Find where the given text appears and provide that cell's center as (x, y) coordinate. 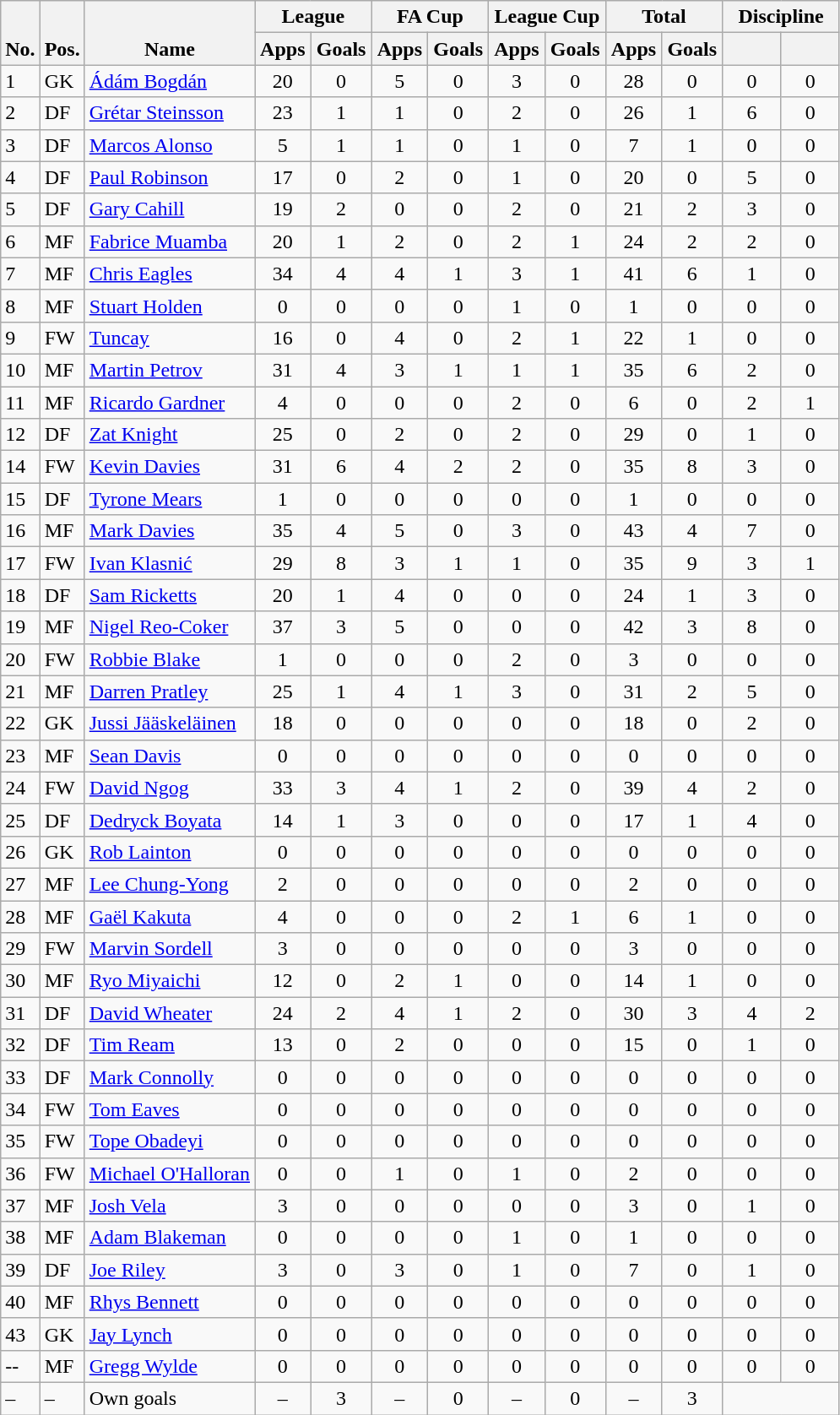
FA Cup (431, 17)
Josh Vela (169, 1206)
Paul Robinson (169, 177)
Fabrice Muamba (169, 241)
David Wheater (169, 1013)
Ivan Klasnić (169, 563)
Kevin Davies (169, 467)
36 (20, 1174)
League (314, 17)
Tope Obadeyi (169, 1141)
27 (20, 884)
Tuncay (169, 338)
Dedryck Boyata (169, 820)
41 (633, 274)
11 (20, 403)
Mark Connolly (169, 1077)
32 (20, 1045)
Tyrone Mears (169, 499)
Martin Petrov (169, 370)
Lee Chung-Yong (169, 884)
Name (169, 33)
Gary Cahill (169, 209)
42 (633, 627)
Tom Eaves (169, 1109)
Chris Eagles (169, 274)
Gregg Wylde (169, 1366)
League Cup (547, 17)
Pos. (62, 33)
10 (20, 370)
Tim Ream (169, 1045)
Sean Davis (169, 756)
Robbie Blake (169, 659)
Mark Davies (169, 531)
Adam Blakeman (169, 1238)
Ádám Bogdán (169, 81)
No. (20, 33)
Joe Riley (169, 1270)
David Ngog (169, 788)
Marvin Sordell (169, 949)
Marcos Alonso (169, 145)
Total (664, 17)
Ricardo Gardner (169, 403)
Stuart Holden (169, 306)
Darren Pratley (169, 691)
Jay Lynch (169, 1334)
Ryo Miyaichi (169, 981)
38 (20, 1238)
Nigel Reo-Coker (169, 627)
Jussi Jääskeläinen (169, 724)
40 (20, 1302)
Zat Knight (169, 435)
Rob Lainton (169, 852)
Gaël Kakuta (169, 916)
Own goals (169, 1398)
-- (20, 1366)
13 (284, 1045)
Discipline (782, 17)
Sam Ricketts (169, 595)
Michael O'Halloran (169, 1174)
Rhys Bennett (169, 1302)
Grétar Steinsson (169, 113)
